Pinpoint the cell where the given text exists, returning its (x, y) midpoint coordinate. 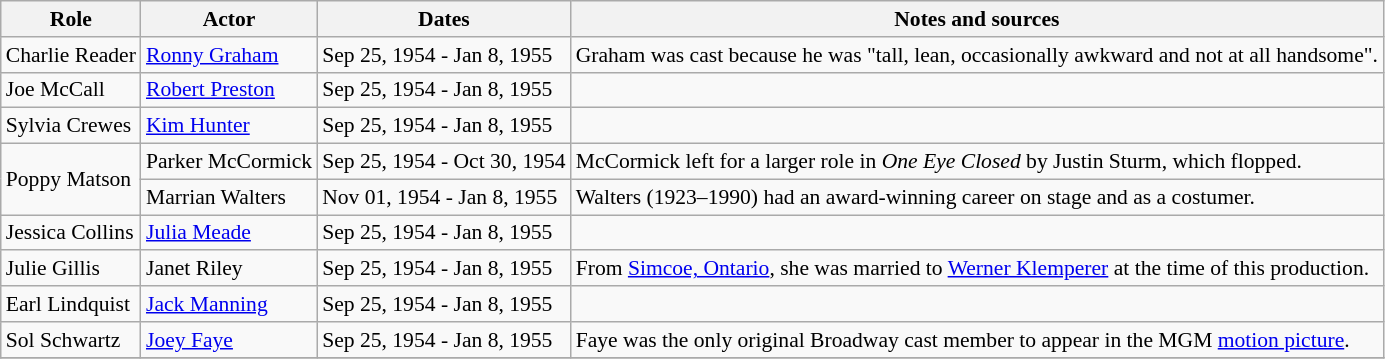
Parker McCormick (229, 162)
Walters (1923–1990) had an award-winning career on stage and as a costumer. (977, 197)
Sol Schwartz (71, 340)
Graham was cast because he was "tall, lean, occasionally awkward and not at all handsome". (977, 55)
Joe McCall (71, 90)
Sylvia Crewes (71, 126)
Faye was the only original Broadway cast member to appear in the MGM motion picture. (977, 340)
Nov 01, 1954 - Jan 8, 1955 (444, 197)
Robert Preston (229, 90)
Role (71, 19)
Jessica Collins (71, 233)
Dates (444, 19)
Joey Faye (229, 340)
Notes and sources (977, 19)
Julia Meade (229, 233)
Actor (229, 19)
Charlie Reader (71, 55)
Julie Gillis (71, 269)
From Simcoe, Ontario, she was married to Werner Klemperer at the time of this production. (977, 269)
Ronny Graham (229, 55)
Jack Manning (229, 304)
McCormick left for a larger role in One Eye Closed by Justin Sturm, which flopped. (977, 162)
Sep 25, 1954 - Oct 30, 1954 (444, 162)
Janet Riley (229, 269)
Kim Hunter (229, 126)
Poppy Matson (71, 180)
Earl Lindquist (71, 304)
Marrian Walters (229, 197)
